From the cell containing the given text, extract its center point as [X, Y] coordinate. 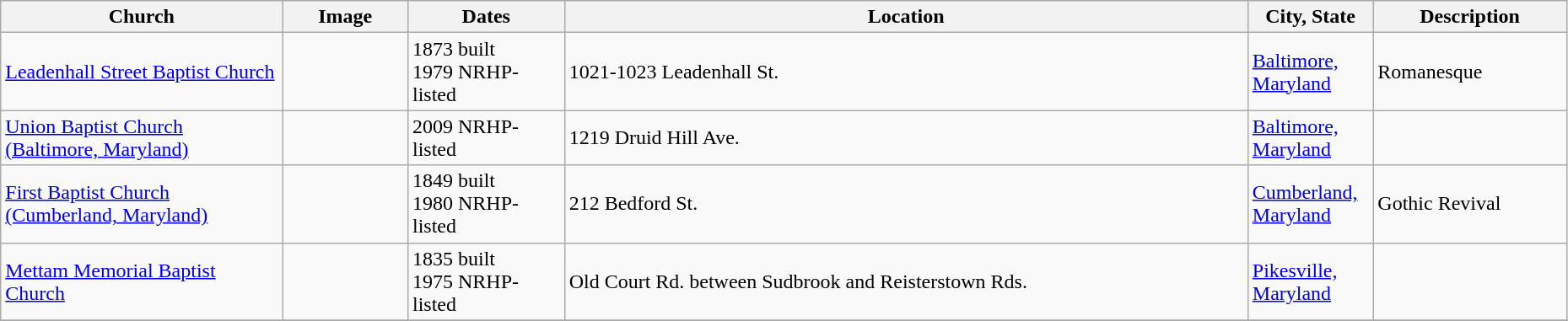
First Baptist Church (Cumberland, Maryland) [142, 204]
1873 built1979 NRHP-listed [486, 72]
Cumberland, Maryland [1311, 204]
City, State [1311, 17]
Romanesque [1470, 72]
Description [1470, 17]
1219 Druid Hill Ave. [906, 138]
Church [142, 17]
Union Baptist Church (Baltimore, Maryland) [142, 138]
Old Court Rd. between Sudbrook and Reisterstown Rds. [906, 281]
2009 NRHP-listed [486, 138]
Gothic Revival [1470, 204]
1021-1023 Leadenhall St. [906, 72]
Dates [486, 17]
Leadenhall Street Baptist Church [142, 72]
Image [346, 17]
1849 built1980 NRHP-listed [486, 204]
Mettam Memorial Baptist Church [142, 281]
Pikesville, Maryland [1311, 281]
212 Bedford St. [906, 204]
1835 built1975 NRHP-listed [486, 281]
Location [906, 17]
